Determine the [x, y] coordinate at the center of the cell enclosing the given text.  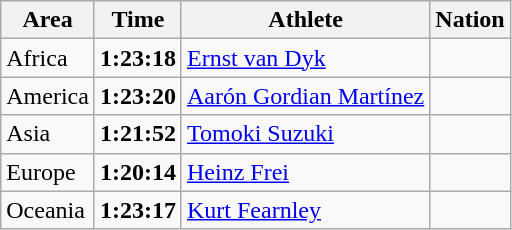
Kurt Fearnley [305, 210]
Oceania [48, 210]
Athlete [305, 20]
1:21:52 [138, 134]
1:20:14 [138, 172]
America [48, 96]
Aarón Gordian Martínez [305, 96]
1:23:20 [138, 96]
Ernst van Dyk [305, 58]
Nation [470, 20]
Asia [48, 134]
1:23:17 [138, 210]
Time [138, 20]
Europe [48, 172]
Africa [48, 58]
Area [48, 20]
1:23:18 [138, 58]
Heinz Frei [305, 172]
Tomoki Suzuki [305, 134]
